Pinpoint the cell where the given text exists, returning its (x, y) midpoint coordinate. 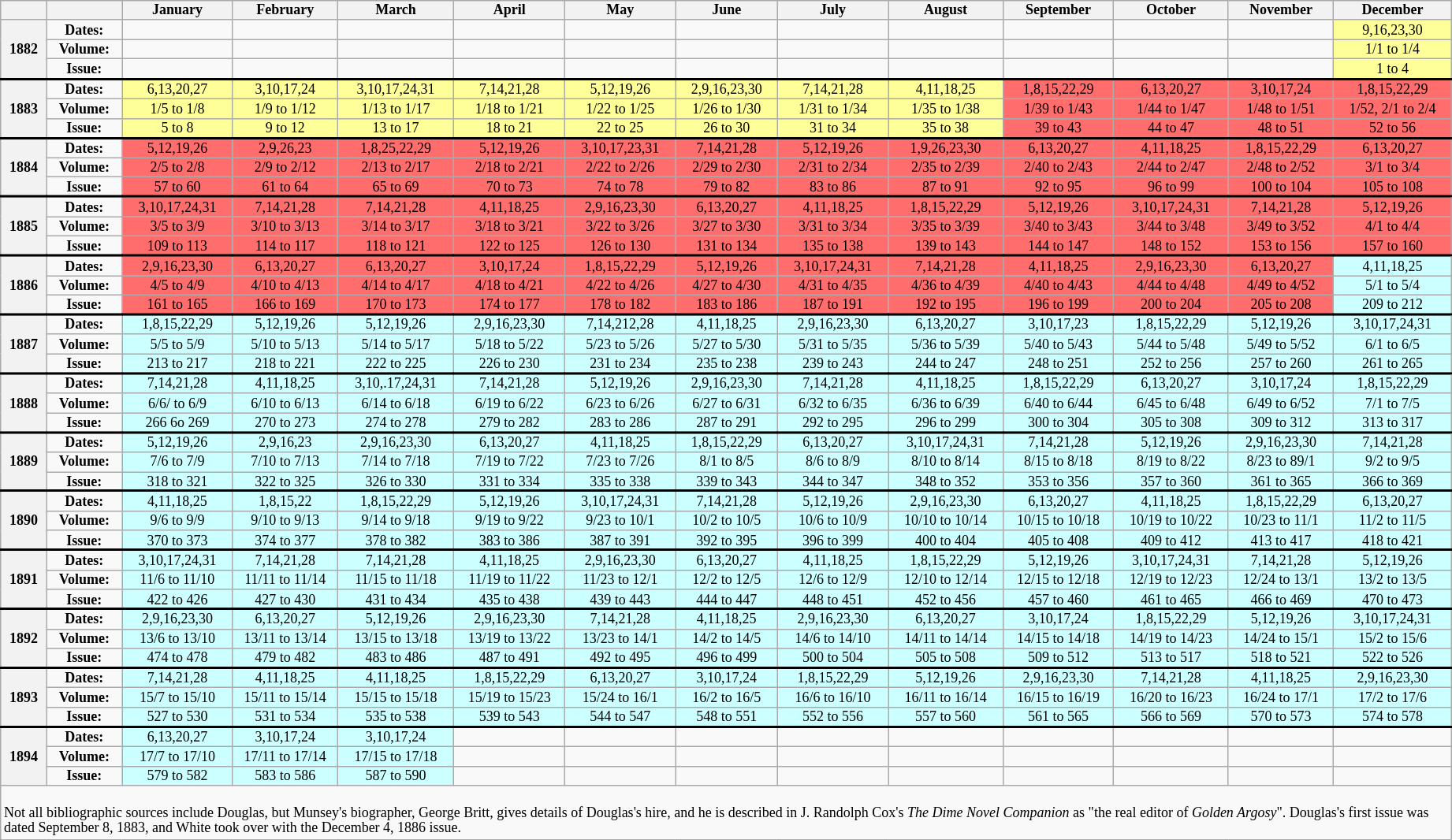
466 to 469 (1281, 599)
6/32 to 6/35 (832, 403)
366 to 369 (1392, 481)
16/15 to 16/19 (1058, 698)
1,9,26,23,30 (946, 148)
92 to 95 (1058, 188)
11/15 to 11/18 (396, 580)
114 to 117 (285, 246)
318 to 321 (178, 481)
13/23 to 14/1 (620, 638)
3/1 to 3/4 (1392, 167)
309 to 312 (1281, 422)
2/18 to 2/21 (509, 167)
3/44 to 3/48 (1171, 227)
17/11 to 17/14 (285, 756)
474 to 478 (178, 659)
5/14 to 5/17 (396, 344)
7/23 to 7/26 (620, 462)
339 to 343 (727, 481)
174 to 177 (509, 304)
187 to 191 (832, 304)
561 to 565 (1058, 717)
39 to 43 (1058, 128)
196 to 199 (1058, 304)
1893 (24, 697)
14/6 to 14/10 (832, 638)
2/5 to 2/8 (178, 167)
74 to 78 (620, 188)
492 to 495 (620, 659)
4/44 to 4/48 (1171, 285)
17/2 to 17/6 (1392, 698)
13 to 17 (396, 128)
431 to 434 (396, 599)
3/49 to 3/52 (1281, 227)
1/22 to 1/25 (620, 109)
57 to 60 (178, 188)
June (727, 11)
10/6 to 10/9 (832, 522)
September (1058, 11)
13/15 to 13/18 (396, 638)
3/14 to 3/17 (396, 227)
7/1 to 7/5 (1392, 403)
1/35 to 1/38 (946, 109)
418 to 421 (1392, 541)
3,10,17,23 (1058, 325)
96 to 99 (1171, 188)
522 to 526 (1392, 659)
261 to 265 (1392, 364)
22 to 25 (620, 128)
13/19 to 13/22 (509, 638)
579 to 582 (178, 775)
500 to 504 (832, 659)
17/15 to 17/18 (396, 756)
8/19 to 8/22 (1171, 462)
15/15 to 15/18 (396, 698)
4/1 to 4/4 (1392, 227)
387 to 391 (620, 541)
March (396, 11)
144 to 147 (1058, 246)
300 to 304 (1058, 422)
287 to 291 (727, 422)
244 to 247 (946, 364)
10/15 to 10/18 (1058, 522)
326 to 330 (396, 481)
439 to 443 (620, 599)
100 to 104 (1281, 188)
1894 (24, 756)
48 to 51 (1281, 128)
157 to 160 (1392, 246)
12/10 to 12/14 (946, 580)
448 to 451 (832, 599)
409 to 412 (1171, 541)
8/15 to 8/18 (1058, 462)
12/19 to 12/23 (1171, 580)
January (178, 11)
1888 (24, 403)
5/18 to 5/22 (509, 344)
2/29 to 2/30 (727, 167)
5/36 to 5/39 (946, 344)
483 to 486 (396, 659)
539 to 543 (509, 717)
357 to 360 (1171, 481)
557 to 560 (946, 717)
1890 (24, 520)
79 to 82 (727, 188)
1/13 to 1/17 (396, 109)
313 to 317 (1392, 422)
479 to 482 (285, 659)
374 to 377 (285, 541)
353 to 356 (1058, 481)
12/2 to 12/5 (727, 580)
257 to 260 (1281, 364)
322 to 325 (285, 481)
8/1 to 8/5 (727, 462)
9,16,23,30 (1392, 30)
5/27 to 5/30 (727, 344)
18 to 21 (509, 128)
August (946, 11)
15/24 to 16/1 (620, 698)
4/10 to 4/13 (285, 285)
7/10 to 7/13 (285, 462)
405 to 408 (1058, 541)
87 to 91 (946, 188)
170 to 173 (396, 304)
65 to 69 (396, 188)
1/48 to 1/51 (1281, 109)
12/15 to 12/18 (1058, 580)
574 to 578 (1392, 717)
427 to 430 (285, 599)
6/10 to 6/13 (285, 403)
83 to 86 (832, 188)
4/5 to 4/9 (178, 285)
15/19 to 15/23 (509, 698)
435 to 438 (509, 599)
8/10 to 8/14 (946, 462)
566 to 569 (1171, 717)
2,9,26,23 (285, 148)
461 to 465 (1171, 599)
122 to 125 (509, 246)
16/2 to 16/5 (727, 698)
1/26 to 1/30 (727, 109)
161 to 165 (178, 304)
279 to 282 (509, 422)
1/1 to 1/4 (1392, 49)
6/36 to 6/39 (946, 403)
226 to 230 (509, 364)
16/20 to 16/23 (1171, 698)
9/19 to 9/22 (509, 522)
11/2 to 11/5 (1392, 522)
14/2 to 14/5 (727, 638)
11/23 to 12/1 (620, 580)
131 to 134 (727, 246)
139 to 143 (946, 246)
531 to 534 (285, 717)
13/2 to 13/5 (1392, 580)
178 to 182 (620, 304)
3,10,17,23,31 (620, 148)
548 to 551 (727, 717)
205 to 208 (1281, 304)
1,8,15,22 (285, 501)
239 to 243 (832, 364)
5/23 to 5/26 (620, 344)
10/10 to 10/14 (946, 522)
283 to 286 (620, 422)
292 to 295 (832, 422)
4/22 to 4/26 (620, 285)
235 to 238 (727, 364)
331 to 334 (509, 481)
1/44 to 1/47 (1171, 109)
266 6o 269 (178, 422)
396 to 399 (832, 541)
November (1281, 11)
2/22 to 2/26 (620, 167)
May (620, 11)
3/22 to 3/26 (620, 227)
5/31 to 5/35 (832, 344)
535 to 538 (396, 717)
15/2 to 15/6 (1392, 638)
16/11 to 16/14 (946, 698)
5/44 to 5/48 (1171, 344)
61 to 64 (285, 188)
1891 (24, 580)
1/52, 2/1 to 2/4 (1392, 109)
200 to 204 (1171, 304)
1 to 4 (1392, 69)
1,8,25,22,29 (396, 148)
70 to 73 (509, 188)
5/5 to 5/9 (178, 344)
12/24 to 13/1 (1281, 580)
5/1 to 5/4 (1392, 285)
July (832, 11)
248 to 251 (1058, 364)
3,10,.17,24,31 (396, 383)
12/6 to 12/9 (832, 580)
4/27 to 4/30 (727, 285)
192 to 195 (946, 304)
5/10 to 5/13 (285, 344)
2/35 to 2/39 (946, 167)
15/11 to 15/14 (285, 698)
2/13 to 2/17 (396, 167)
348 to 352 (946, 481)
8/23 to 89/1 (1281, 462)
1/39 to 1/43 (1058, 109)
December (1392, 11)
February (285, 11)
44 to 47 (1171, 128)
296 to 299 (946, 422)
7,14,212,28 (620, 325)
10/2 to 10/5 (727, 522)
2/40 to 2/43 (1058, 167)
13/6 to 13/10 (178, 638)
4/14 to 4/17 (396, 285)
15/7 to 15/10 (178, 698)
153 to 156 (1281, 246)
9/14 to 9/18 (396, 522)
335 to 338 (620, 481)
2/31 to 2/34 (832, 167)
35 to 38 (946, 128)
496 to 499 (727, 659)
270 to 273 (285, 422)
5/49 to 5/52 (1281, 344)
222 to 225 (396, 364)
16/24 to 17/1 (1281, 698)
305 to 308 (1171, 422)
26 to 30 (727, 128)
361 to 365 (1281, 481)
344 to 347 (832, 481)
518 to 521 (1281, 659)
583 to 586 (285, 775)
14/19 to 14/23 (1171, 638)
383 to 386 (509, 541)
505 to 508 (946, 659)
587 to 590 (396, 775)
3/31 to 3/34 (832, 227)
552 to 556 (832, 717)
14/24 to 15/1 (1281, 638)
3/27 to 3/30 (727, 227)
105 to 108 (1392, 188)
213 to 217 (178, 364)
4/18 to 4/21 (509, 285)
252 to 256 (1171, 364)
11/19 to 11/22 (509, 580)
6/6/ to 6/9 (178, 403)
413 to 417 (1281, 541)
1/5 to 1/8 (178, 109)
9 to 12 (285, 128)
3/10 to 3/13 (285, 227)
2/9 to 2/12 (285, 167)
April (509, 11)
135 to 138 (832, 246)
6/23 to 6/26 (620, 403)
9/2 to 9/5 (1392, 462)
544 to 547 (620, 717)
10/19 to 10/22 (1171, 522)
452 to 456 (946, 599)
8/6 to 8/9 (832, 462)
1/18 to 1/21 (509, 109)
6/27 to 6/31 (727, 403)
400 to 404 (946, 541)
9/23 to 10/1 (620, 522)
3/5 to 3/9 (178, 227)
17/7 to 17/10 (178, 756)
370 to 373 (178, 541)
10/23 to 11/1 (1281, 522)
1/9 to 1/12 (285, 109)
6/45 to 6/48 (1171, 403)
274 to 278 (396, 422)
509 to 512 (1058, 659)
4/36 to 4/39 (946, 285)
11/11 to 11/14 (285, 580)
1889 (24, 462)
4/49 to 4/52 (1281, 285)
7/14 to 7/18 (396, 462)
1887 (24, 344)
2/48 to 2/52 (1281, 167)
487 to 491 (509, 659)
31 to 34 (832, 128)
9/6 to 9/9 (178, 522)
1886 (24, 285)
3/35 to 3/39 (946, 227)
October (1171, 11)
4/40 to 4/43 (1058, 285)
166 to 169 (285, 304)
6/49 to 6/52 (1281, 403)
7/19 to 7/22 (509, 462)
209 to 212 (1392, 304)
1882 (24, 49)
16/6 to 16/10 (832, 698)
3/40 to 3/43 (1058, 227)
231 to 234 (620, 364)
118 to 121 (396, 246)
422 to 426 (178, 599)
1884 (24, 167)
4/31 to 4/35 (832, 285)
5/40 to 5/43 (1058, 344)
570 to 573 (1281, 717)
527 to 530 (178, 717)
470 to 473 (1392, 599)
52 to 56 (1392, 128)
126 to 130 (620, 246)
2,9,16,23 (285, 441)
14/11 to 14/14 (946, 638)
13/11 to 13/14 (285, 638)
444 to 447 (727, 599)
1/31 to 1/34 (832, 109)
6/14 to 6/18 (396, 403)
392 to 395 (727, 541)
218 to 221 (285, 364)
378 to 382 (396, 541)
6/40 to 6/44 (1058, 403)
1883 (24, 109)
7/6 to 7/9 (178, 462)
183 to 186 (727, 304)
1892 (24, 638)
11/6 to 11/10 (178, 580)
109 to 113 (178, 246)
14/15 to 14/18 (1058, 638)
148 to 152 (1171, 246)
6/19 to 6/22 (509, 403)
457 to 460 (1058, 599)
5 to 8 (178, 128)
1885 (24, 227)
9/10 to 9/13 (285, 522)
2/44 to 2/47 (1171, 167)
513 to 517 (1171, 659)
3/18 to 3/21 (509, 227)
6/1 to 6/5 (1392, 344)
